Provide the (X, Y) coordinate of the cell's center where the given text is located.  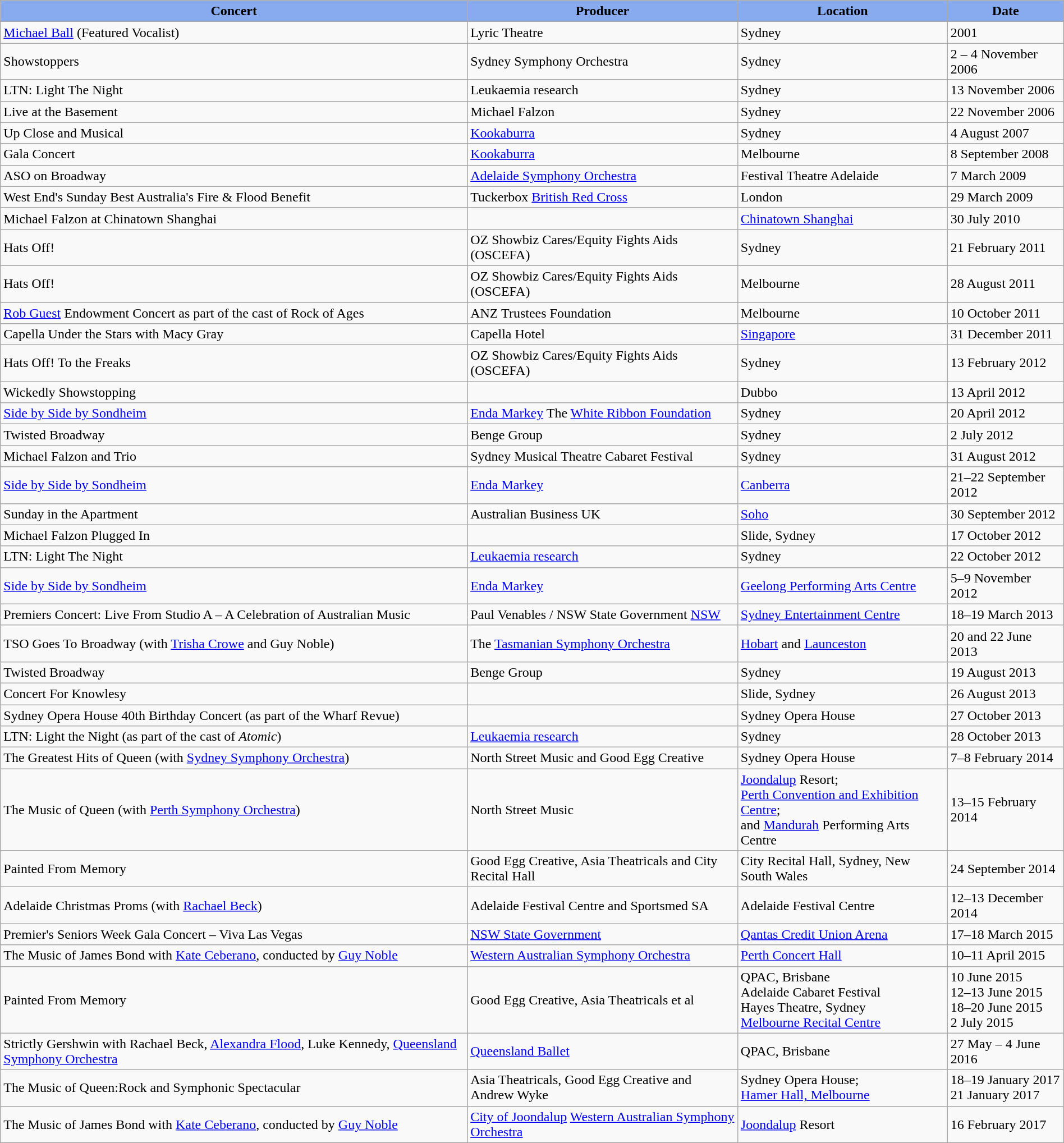
Showstoppers (234, 62)
Asia Theatricals, Good Egg Creative and Andrew Wyke (603, 1087)
Qantas Credit Union Arena (842, 934)
31 December 2011 (1006, 334)
10 October 2011 (1006, 313)
Adelaide Christmas Proms (with Rachael Beck) (234, 906)
20 and 22 June 2013 (1006, 643)
The Music of Queen (with Perth Symphony Orchestra) (234, 810)
28 October 2013 (1006, 737)
13 February 2012 (1006, 364)
Live at the Basement (234, 112)
North Street Music and Good Egg Creative (603, 758)
Lyric Theatre (603, 33)
Sydney Entertainment Centre (842, 614)
Enda Markey The White Ribbon Foundation (603, 414)
Adelaide Symphony Orchestra (603, 176)
28 August 2011 (1006, 284)
24 September 2014 (1006, 869)
17–18 March 2015 (1006, 934)
22 October 2012 (1006, 557)
Hats Off! To the Freaks (234, 364)
Dubbo (842, 392)
12–13 December 2014 (1006, 906)
TSO Goes To Broadway (with Trisha Crowe and Guy Noble) (234, 643)
London (842, 197)
13–15 February 2014 (1006, 810)
Wickedly Showstopping (234, 392)
Adelaide Festival Centre (842, 906)
Joondalup Resort (842, 1124)
Good Egg Creative, Asia Theatricals et al (603, 1000)
City Recital Hall, Sydney, New South Wales (842, 869)
Capella Hotel (603, 334)
27 May – 4 June 2016 (1006, 1052)
Gala Concert (234, 154)
Paul Venables / NSW State Government NSW (603, 614)
NSW State Government (603, 934)
LTN: Light the Night (as part of the cast of Atomic) (234, 737)
Rob Guest Endowment Concert as part of the cast of Rock of Ages (234, 313)
2 July 2012 (1006, 435)
Michael Falzon Plugged In (234, 535)
19 August 2013 (1006, 672)
18–19 January 2017 21 January 2017 (1006, 1087)
27 October 2013 (1006, 715)
ANZ Trustees Foundation (603, 313)
21 February 2011 (1006, 247)
West End's Sunday Best Australia's Fire & Flood Benefit (234, 197)
Festival Theatre Adelaide (842, 176)
Good Egg Creative, Asia Theatricals and City Recital Hall (603, 869)
7 March 2009 (1006, 176)
Joondalup Resort; Perth Convention and Exhibition Centre; and Mandurah Performing Arts Centre (842, 810)
Producer (603, 11)
10–11 April 2015 (1006, 956)
QPAC, Brisbane (842, 1052)
Up Close and Musical (234, 133)
16 February 2017 (1006, 1124)
Date (1006, 11)
The Music of Queen:Rock and Symphonic Spectacular (234, 1087)
ASO on Broadway (234, 176)
4 August 2007 (1006, 133)
Sydney Symphony Orchestra (603, 62)
5–9 November 2012 (1006, 586)
Premier's Seniors Week Gala Concert – Viva Las Vegas (234, 934)
Australian Business UK (603, 514)
13 November 2006 (1006, 90)
The Greatest Hits of Queen (with Sydney Symphony Orchestra) (234, 758)
QPAC, Brisbane Adelaide Cabaret Festival Hayes Theatre, Sydney Melbourne Recital Centre (842, 1000)
21–22 September 2012 (1006, 485)
Sydney Opera House 40th Birthday Concert (as part of the Wharf Revue) (234, 715)
Canberra (842, 485)
Tuckerbox British Red Cross (603, 197)
26 August 2013 (1006, 694)
30 July 2010 (1006, 218)
Geelong Performing Arts Centre (842, 586)
Michael Falzon and Trio (234, 456)
18–19 March 2013 (1006, 614)
The Tasmanian Symphony Orchestra (603, 643)
Sunday in the Apartment (234, 514)
Soho (842, 514)
Hobart and Launceston (842, 643)
2001 (1006, 33)
7–8 February 2014 (1006, 758)
Concert For Knowlesy (234, 694)
North Street Music (603, 810)
Chinatown Shanghai (842, 218)
Michael Ball (Featured Vocalist) (234, 33)
30 September 2012 (1006, 514)
City of Joondalup Western Australian Symphony Orchestra (603, 1124)
Premiers Concert: Live From Studio A – A Celebration of Australian Music (234, 614)
22 November 2006 (1006, 112)
Sydney Musical Theatre Cabaret Festival (603, 456)
Perth Concert Hall (842, 956)
Michael Falzon at Chinatown Shanghai (234, 218)
Michael Falzon (603, 112)
10 June 2015 12–13 June 2015 18–20 June 2015 2 July 2015 (1006, 1000)
Western Australian Symphony Orchestra (603, 956)
20 April 2012 (1006, 414)
29 March 2009 (1006, 197)
2 – 4 November 2006 (1006, 62)
Strictly Gershwin with Rachael Beck, Alexandra Flood, Luke Kennedy, Queensland Symphony Orchestra (234, 1052)
8 September 2008 (1006, 154)
Singapore (842, 334)
31 August 2012 (1006, 456)
13 April 2012 (1006, 392)
Sydney Opera House; Hamer Hall, Melbourne (842, 1087)
Concert (234, 11)
17 October 2012 (1006, 535)
Adelaide Festival Centre and Sportsmed SA (603, 906)
Capella Under the Stars with Macy Gray (234, 334)
Queensland Ballet (603, 1052)
Location (842, 11)
